For the text-containing cell, return its midpoint in [x, y] coordinate format. 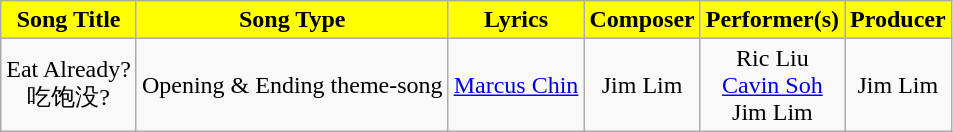
Ric LiuCavin SohJim Lim [772, 85]
Lyrics [516, 20]
Performer(s) [772, 20]
Song Type [292, 20]
Producer [898, 20]
Composer [642, 20]
Opening & Ending theme-song [292, 85]
Marcus Chin [516, 85]
Song Title [69, 20]
Eat Already? 吃饱没? [69, 85]
